Determine the (X, Y) coordinate at the center of the cell enclosing the given text.  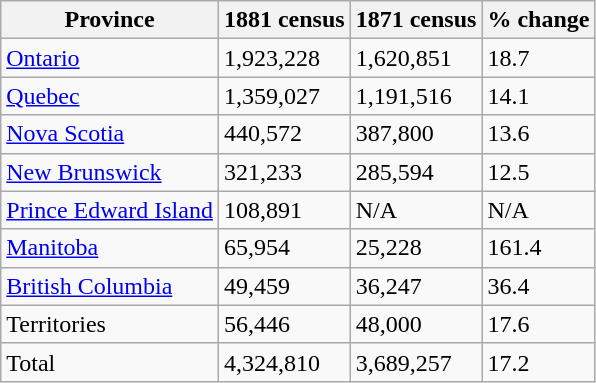
1,620,851 (416, 58)
4,324,810 (284, 362)
161.4 (538, 248)
Nova Scotia (110, 134)
Ontario (110, 58)
49,459 (284, 286)
Prince Edward Island (110, 210)
440,572 (284, 134)
25,228 (416, 248)
1,923,228 (284, 58)
17.6 (538, 324)
1,359,027 (284, 96)
12.5 (538, 172)
36,247 (416, 286)
New Brunswick (110, 172)
% change (538, 20)
65,954 (284, 248)
13.6 (538, 134)
3,689,257 (416, 362)
387,800 (416, 134)
108,891 (284, 210)
Total (110, 362)
Province (110, 20)
1881 census (284, 20)
285,594 (416, 172)
British Columbia (110, 286)
48,000 (416, 324)
36.4 (538, 286)
56,446 (284, 324)
1871 census (416, 20)
Territories (110, 324)
Manitoba (110, 248)
1,191,516 (416, 96)
17.2 (538, 362)
321,233 (284, 172)
14.1 (538, 96)
18.7 (538, 58)
Quebec (110, 96)
